Pinpoint the cell where the given text exists, returning its [x, y] midpoint coordinate. 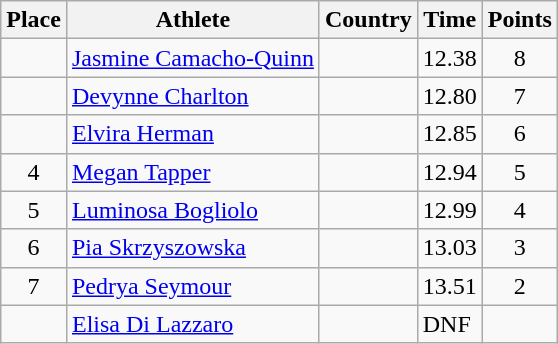
Country [368, 20]
Athlete [192, 20]
Megan Tapper [192, 172]
Devynne Charlton [192, 96]
Place [34, 20]
12.99 [450, 210]
3 [520, 248]
Luminosa Bogliolo [192, 210]
12.80 [450, 96]
Pia Skrzyszowska [192, 248]
Time [450, 20]
Pedrya Seymour [192, 286]
12.38 [450, 58]
13.03 [450, 248]
Jasmine Camacho-Quinn [192, 58]
DNF [450, 324]
2 [520, 286]
12.94 [450, 172]
8 [520, 58]
Elisa Di Lazzaro [192, 324]
Points [520, 20]
Elvira Herman [192, 134]
13.51 [450, 286]
12.85 [450, 134]
